Identify which cell holds the provided text, then report its (X, Y) central coordinate. 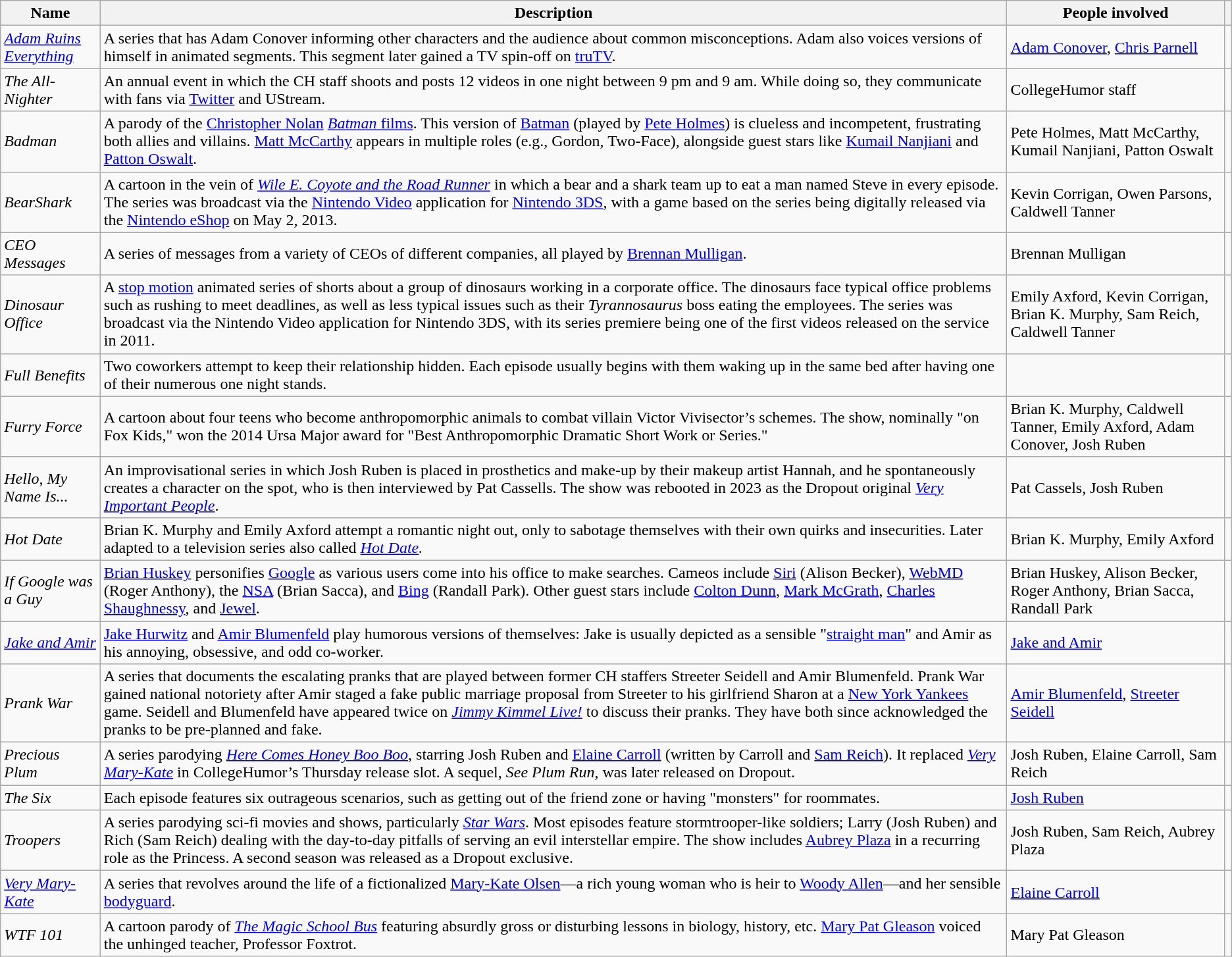
BearShark (50, 202)
Amir Blumenfeld, Streeter Seidell (1116, 703)
Precious Plum (50, 763)
Josh Ruben, Elaine Carroll, Sam Reich (1116, 763)
Hello, My Name Is... (50, 487)
If Google was a Guy (50, 590)
Mary Pat Gleason (1116, 935)
Josh Ruben, Sam Reich, Aubrey Plaza (1116, 841)
Each episode features six outrageous scenarios, such as getting out of the friend zone or having "monsters" for roommates. (553, 798)
Full Benefits (50, 375)
Troopers (50, 841)
Brian Huskey, Alison Becker, Roger Anthony, Brian Sacca, Randall Park (1116, 590)
Kevin Corrigan, Owen Parsons, Caldwell Tanner (1116, 202)
Description (553, 13)
CollegeHumor staff (1116, 90)
Badman (50, 142)
Dinosaur Office (50, 315)
Brian K. Murphy, Caldwell Tanner, Emily Axford, Adam Conover, Josh Ruben (1116, 427)
Josh Ruben (1116, 798)
CEO Messages (50, 254)
Adam Ruins Everything (50, 47)
A series of messages from a variety of CEOs of different companies, all played by Brennan Mulligan. (553, 254)
People involved (1116, 13)
Brennan Mulligan (1116, 254)
Hot Date (50, 538)
The All-Nighter (50, 90)
Adam Conover, Chris Parnell (1116, 47)
Elaine Carroll (1116, 892)
Pat Cassels, Josh Ruben (1116, 487)
Brian K. Murphy, Emily Axford (1116, 538)
Emily Axford, Kevin Corrigan, Brian K. Murphy, Sam Reich, Caldwell Tanner (1116, 315)
A series that revolves around the life of a fictionalized Mary-Kate Olsen—a rich young woman who is heir to Woody Allen—and her sensible bodyguard. (553, 892)
WTF 101 (50, 935)
Pete Holmes, Matt McCarthy, Kumail Nanjiani, Patton Oswalt (1116, 142)
Prank War (50, 703)
Name (50, 13)
The Six (50, 798)
Very Mary-Kate (50, 892)
Furry Force (50, 427)
